Search for the cell housing the specified text and yield its [x, y] center coordinate. 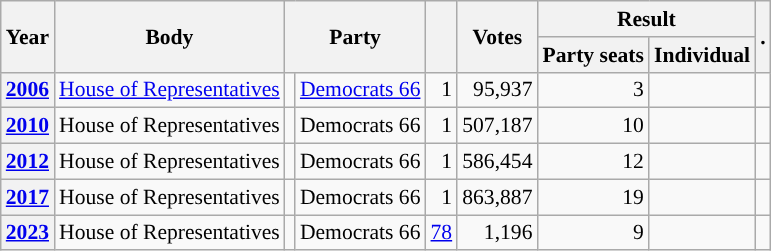
9 [594, 233]
Party seats [594, 55]
Body [170, 36]
507,187 [497, 126]
2023 [28, 233]
Party [356, 36]
Result [647, 19]
12 [594, 162]
2006 [28, 90]
19 [594, 197]
95,937 [497, 90]
1,196 [497, 233]
78 [442, 233]
Year [28, 36]
3 [594, 90]
Votes [497, 36]
863,887 [497, 197]
Individual [702, 55]
586,454 [497, 162]
10 [594, 126]
2010 [28, 126]
2017 [28, 197]
. [763, 36]
2012 [28, 162]
